Locate the cell with the specified text and output its (x, y) center coordinate. 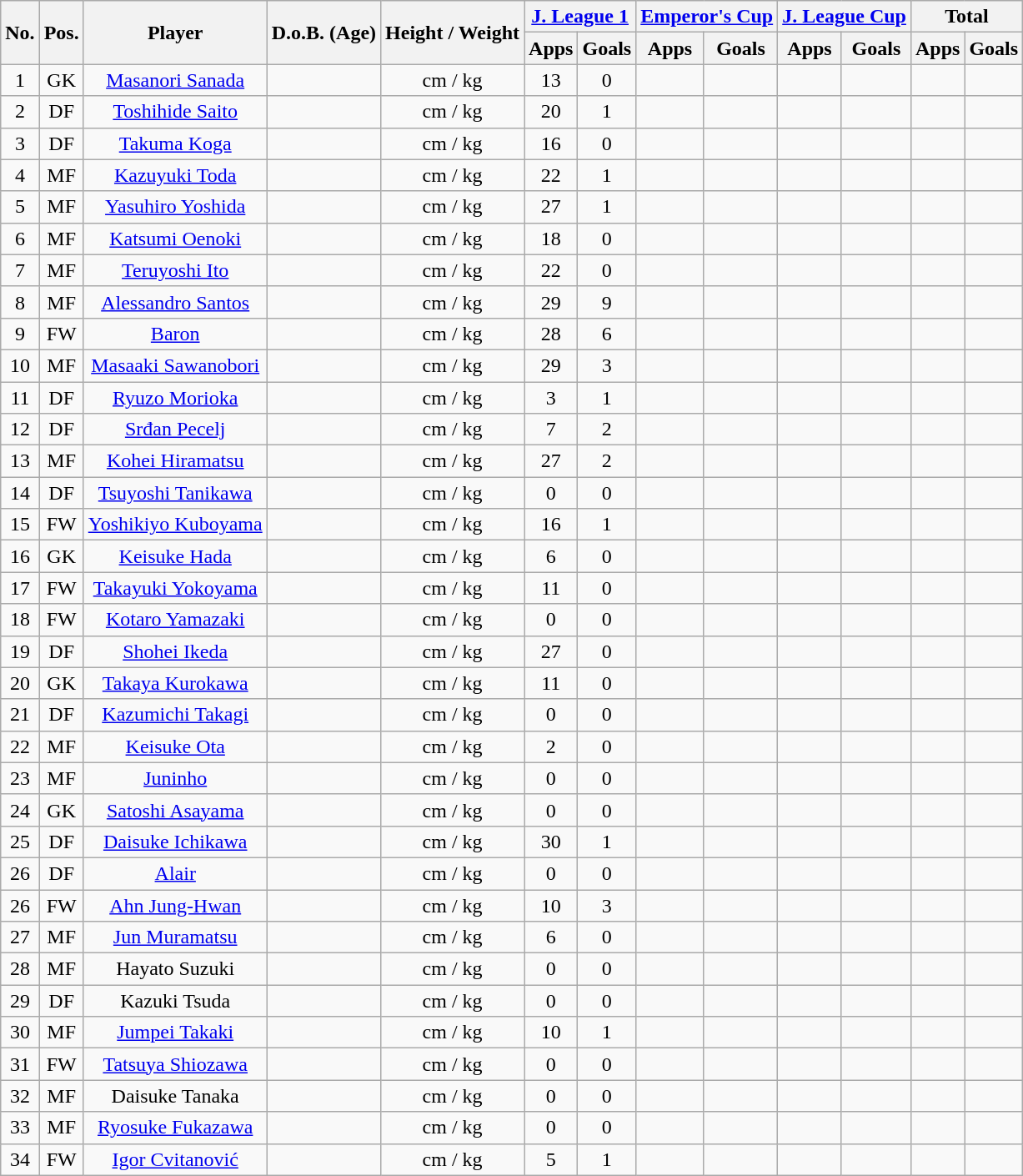
Teruyoshi Ito (175, 270)
Daisuke Tanaka (175, 1096)
Yoshikiyo Kuboyama (175, 525)
23 (20, 778)
No. (20, 33)
Alessandro Santos (175, 302)
4 (20, 175)
D.o.B. (Age) (323, 33)
Tatsuya Shiozawa (175, 1064)
Player (175, 33)
Keisuke Hada (175, 556)
24 (20, 810)
Toshihide Saito (175, 112)
Daisuke Ichikawa (175, 842)
Ryosuke Fukazawa (175, 1128)
15 (20, 525)
33 (20, 1128)
Tsuyoshi Tanikawa (175, 493)
Jumpei Takaki (175, 1033)
14 (20, 493)
Height / Weight (453, 33)
Total (966, 17)
Yasuhiro Yoshida (175, 207)
Kazumichi Takagi (175, 715)
Juninho (175, 778)
J. League 1 (580, 17)
Masaaki Sawanobori (175, 365)
Keisuke Ota (175, 746)
12 (20, 430)
Katsumi Oenoki (175, 239)
Emperor's Cup (707, 17)
Ryuzo Morioka (175, 398)
Srđan Pecelj (175, 430)
17 (20, 588)
J. League Cup (845, 17)
Kohei Hiramatsu (175, 461)
34 (20, 1159)
Alair (175, 873)
Hayato Suzuki (175, 969)
Kazuki Tsuda (175, 1001)
19 (20, 651)
Kotaro Yamazaki (175, 620)
21 (20, 715)
Pos. (62, 33)
Kazuyuki Toda (175, 175)
Satoshi Asayama (175, 810)
Ahn Jung-Hwan (175, 905)
Igor Cvitanović (175, 1159)
32 (20, 1096)
31 (20, 1064)
Takayuki Yokoyama (175, 588)
Baron (175, 334)
8 (20, 302)
Takuma Koga (175, 143)
Jun Muramatsu (175, 937)
Takaya Kurokawa (175, 683)
Masanori Sanada (175, 80)
Shohei Ikeda (175, 651)
25 (20, 842)
